Scan for the cell matching the given text and deliver its [X, Y] coordinate at center. 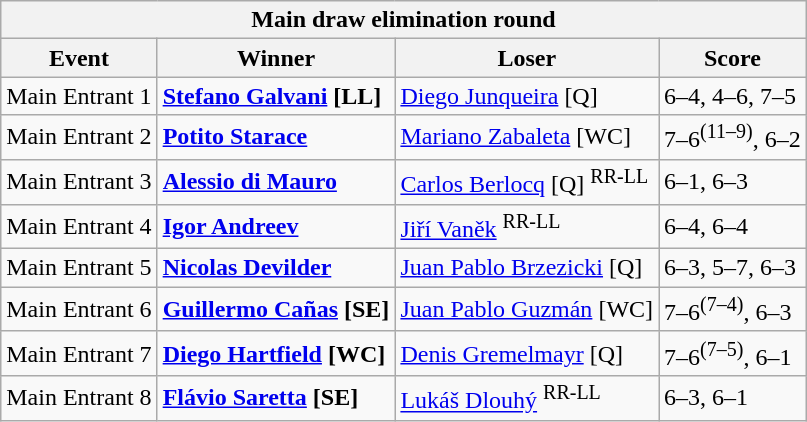
Potito Starace [276, 138]
Main Entrant 6 [79, 310]
Mariano Zabaleta [WC] [527, 138]
Diego Junqueira [Q] [527, 96]
7–6(7–4), 6–3 [733, 310]
Main Entrant 4 [79, 226]
Nicolas Devilder [276, 268]
6–4, 6–4 [733, 226]
Main Entrant 3 [79, 182]
Diego Hartfield [WC] [276, 354]
Main Entrant 5 [79, 268]
6–3, 6–1 [733, 398]
Guillermo Cañas [SE] [276, 310]
6–3, 5–7, 6–3 [733, 268]
Score [733, 58]
Denis Gremelmayr [Q] [527, 354]
Main Entrant 1 [79, 96]
Juan Pablo Guzmán [WC] [527, 310]
Stefano Galvani [LL] [276, 96]
Alessio di Mauro [276, 182]
Main Entrant 7 [79, 354]
7–6(11–9), 6–2 [733, 138]
Lukáš Dlouhý RR-LL [527, 398]
Loser [527, 58]
Winner [276, 58]
Juan Pablo Brzezicki [Q] [527, 268]
Igor Andreev [276, 226]
6–1, 6–3 [733, 182]
Carlos Berlocq [Q] RR-LL [527, 182]
Main Entrant 2 [79, 138]
Flávio Saretta [SE] [276, 398]
6–4, 4–6, 7–5 [733, 96]
Event [79, 58]
Main draw elimination round [404, 20]
Main Entrant 8 [79, 398]
Jiří Vaněk RR-LL [527, 226]
7–6(7–5), 6–1 [733, 354]
